Capture the cell that displays the provided text and extract its [X, Y] central coordinate. 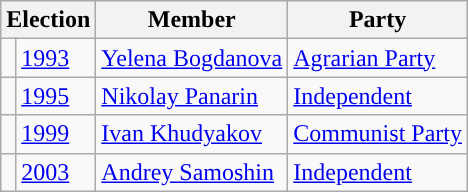
Party [378, 20]
Election [48, 20]
1993 [56, 58]
Nikolay Panarin [192, 96]
1995 [56, 96]
Ivan Khudyakov [192, 134]
Agrarian Party [378, 58]
Member [192, 20]
Yelena Bogdanova [192, 58]
Andrey Samoshin [192, 172]
2003 [56, 172]
1999 [56, 134]
Communist Party [378, 134]
